Provide the [X, Y] coordinate of the cell's center where the given text is located.  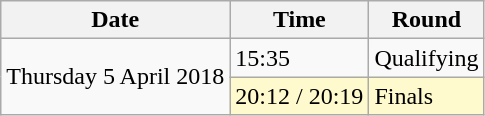
Qualifying [426, 58]
Date [116, 20]
Time [300, 20]
Thursday 5 April 2018 [116, 77]
15:35 [300, 58]
Finals [426, 96]
Round [426, 20]
20:12 / 20:19 [300, 96]
